Return the (X, Y) coordinate for the center point of the cell that contains the specified text.  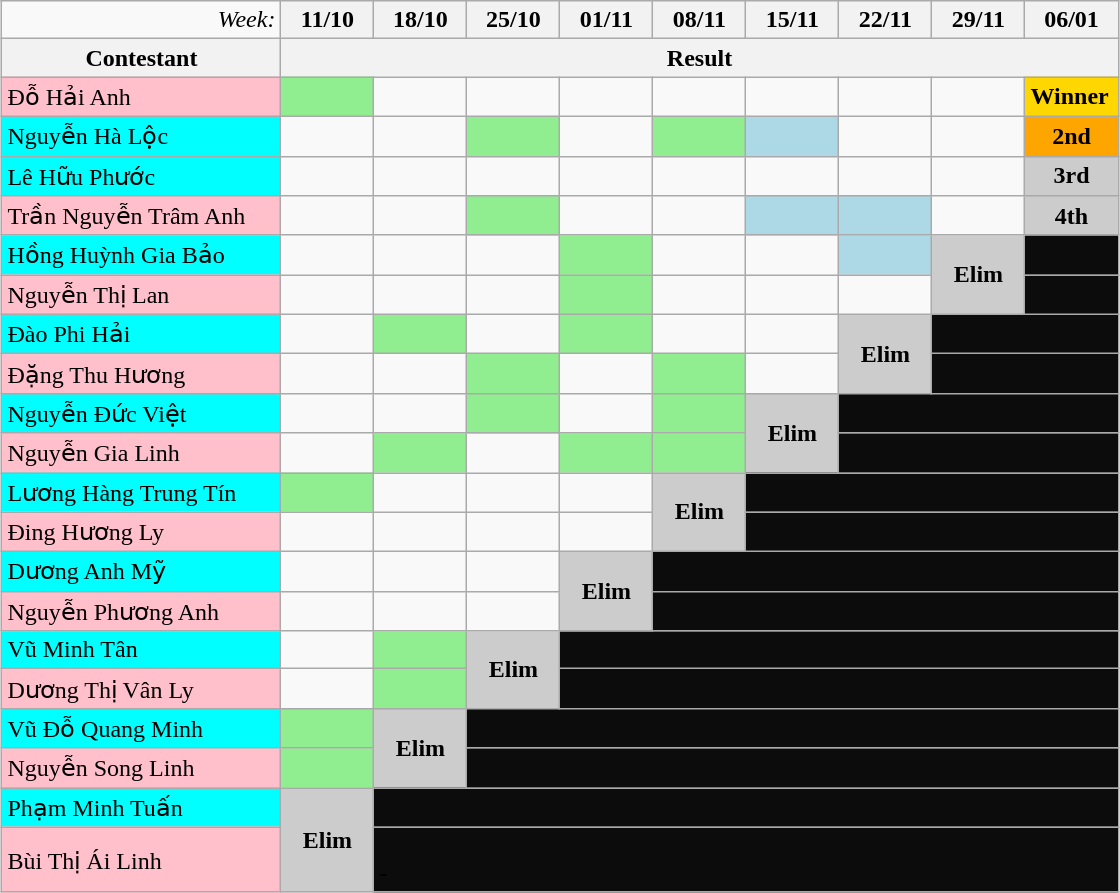
Nguyễn Song Linh (142, 768)
Đỗ Hải Anh (142, 97)
Week: (142, 20)
Nguyễn Hà Lộc (142, 136)
Result (700, 58)
Phạm Minh Tuấn (142, 808)
18/10 (420, 20)
06/01 (1072, 20)
Đing Hương Ly (142, 532)
Hồng Huỳnh Gia Bảo (142, 255)
4th (1072, 216)
25/10 (514, 20)
Nguyễn Gia Linh (142, 453)
Nguyễn Thị Lan (142, 295)
Dương Thị Vân Ly (142, 689)
08/11 (700, 20)
15/11 (792, 20)
Lương Hàng Trung Tín (142, 492)
Vũ Đỗ Quang Minh (142, 728)
Đào Phi Hải (142, 334)
Nguyễn Phương Anh (142, 611)
Vũ Minh Tân (142, 650)
Trần Nguyễn Trâm Anh (142, 216)
29/11 (978, 20)
Đặng Thu Hương (142, 374)
3rd (1072, 176)
Dương Anh Mỹ (142, 572)
Bùi Thị Ái Linh (142, 860)
01/11 (606, 20)
Winner (1072, 97)
- (746, 860)
11/10 (328, 20)
Nguyễn Đức Việt (142, 413)
2nd (1072, 136)
22/11 (886, 20)
Lê Hữu Phước (142, 176)
Contestant (142, 58)
